Return [x, y] of the center of cell containing provided text 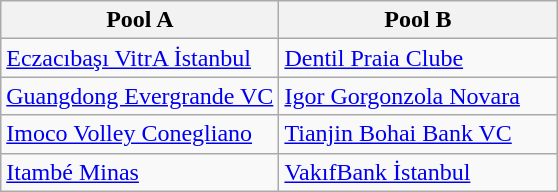
Eczacıbaşı VitrA İstanbul [140, 58]
VakıfBank İstanbul [418, 172]
Pool A [140, 20]
Pool B [418, 20]
Imoco Volley Conegliano [140, 134]
Tianjin Bohai Bank VC [418, 134]
Guangdong Evergrande VC [140, 96]
Itambé Minas [140, 172]
Igor Gorgonzola Novara [418, 96]
Dentil Praia Clube [418, 58]
